From the cell containing the given text, extract its center point as [X, Y] coordinate. 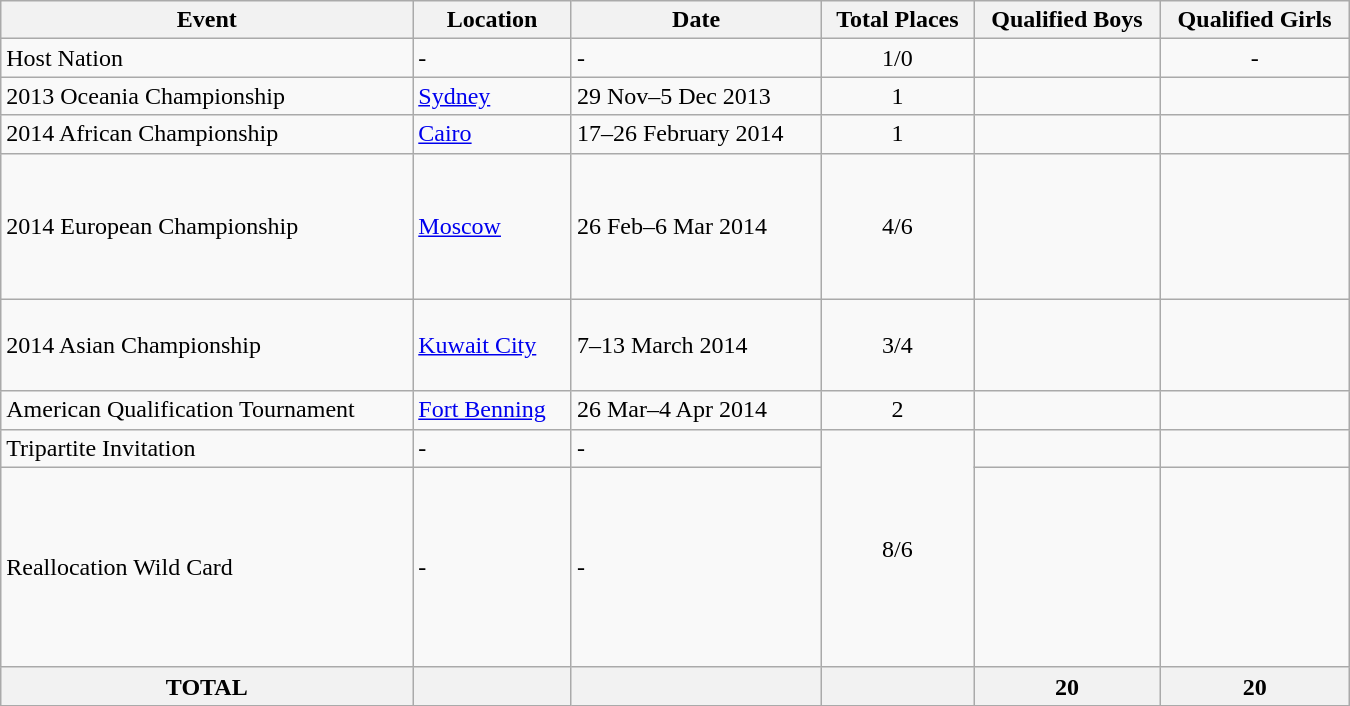
2013 Oceania Championship [207, 96]
2014 European Championship [207, 226]
2014 Asian Championship [207, 345]
Tripartite Invitation [207, 448]
17–26 February 2014 [696, 134]
American Qualification Tournament [207, 410]
4/6 [898, 226]
2 [898, 410]
29 Nov–5 Dec 2013 [696, 96]
Reallocation Wild Card [207, 567]
7–13 March 2014 [696, 345]
2014 African Championship [207, 134]
26 Mar–4 Apr 2014 [696, 410]
1/0 [898, 58]
Event [207, 20]
TOTAL [207, 686]
8/6 [898, 548]
Fort Benning [492, 410]
26 Feb–6 Mar 2014 [696, 226]
Date [696, 20]
Cairo [492, 134]
Host Nation [207, 58]
Moscow [492, 226]
Qualified Boys [1067, 20]
3/4 [898, 345]
Kuwait City [492, 345]
Location [492, 20]
Total Places [898, 20]
Qualified Girls [1254, 20]
Sydney [492, 96]
